Pinpoint the cell where the given text exists, returning its [X, Y] midpoint coordinate. 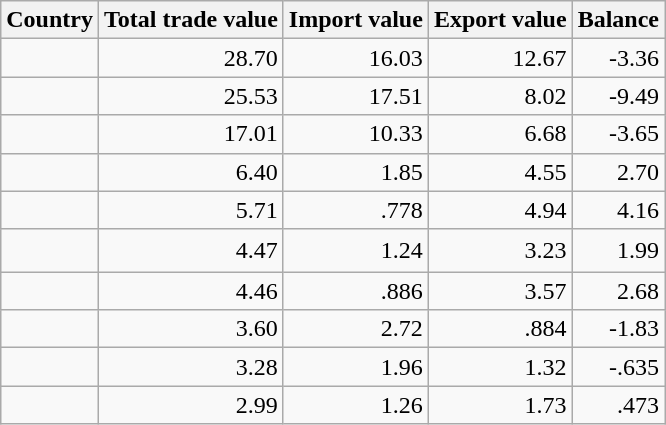
6.40 [190, 172]
-3.36 [618, 58]
.884 [500, 329]
4.55 [500, 172]
Import value [356, 20]
16.03 [356, 58]
8.02 [500, 96]
ㅤㅤ [50, 250]
1.85 [356, 172]
Balance [618, 20]
4.47 [190, 250]
1.99 [618, 250]
.886 [356, 291]
Export value [500, 20]
12.67 [500, 58]
4.46 [190, 291]
.473 [618, 405]
-1.83 [618, 329]
1.32 [500, 367]
25.53 [190, 96]
1.96 [356, 367]
-9.49 [618, 96]
10.33 [356, 134]
Total trade value [190, 20]
28.70 [190, 58]
5.71 [190, 210]
3.23 [500, 250]
2.99 [190, 405]
.778 [356, 210]
4.94 [500, 210]
2.68 [618, 291]
2.70 [618, 172]
1.73 [500, 405]
1.26 [356, 405]
2.72 [356, 329]
3.28 [190, 367]
-.635 [618, 367]
3.57 [500, 291]
3.60 [190, 329]
1.24 [356, 250]
6.68 [500, 134]
4.16 [618, 210]
-3.65 [618, 134]
17.51 [356, 96]
17.01 [190, 134]
Country [50, 20]
